Return the (x, y) coordinate for the center point of the cell that contains the specified text.  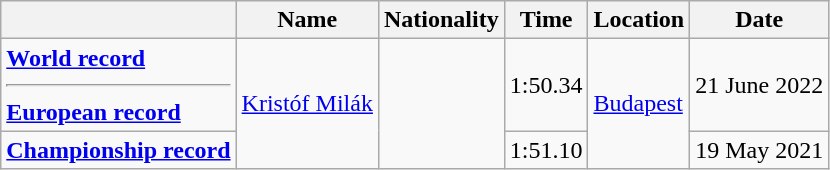
Time (546, 20)
21 June 2022 (760, 85)
1:51.10 (546, 150)
Nationality (441, 20)
Budapest (639, 104)
Championship record (118, 150)
Name (307, 20)
Location (639, 20)
1:50.34 (546, 85)
World recordEuropean record (118, 85)
19 May 2021 (760, 150)
Date (760, 20)
Kristóf Milák (307, 104)
